Pinpoint the cell where the given text exists, returning its [X, Y] midpoint coordinate. 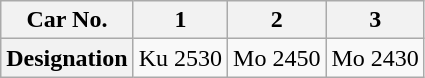
Mo 2430 [375, 58]
Car No. [67, 20]
2 [277, 20]
1 [180, 20]
Mo 2450 [277, 58]
Designation [67, 58]
Ku 2530 [180, 58]
3 [375, 20]
